Output the [x, y] coordinate of the center of the cell containing the given text.  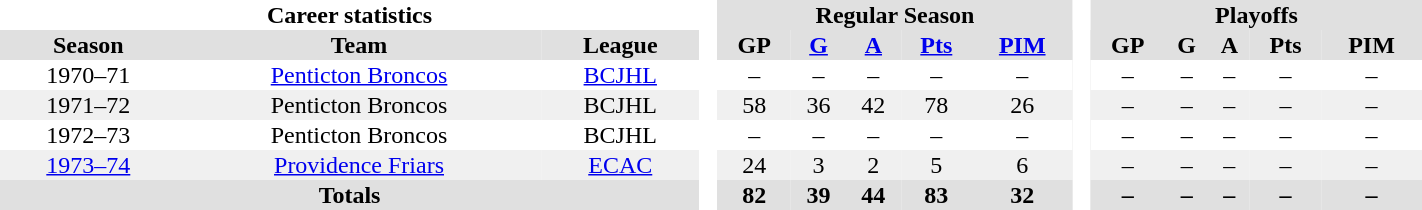
42 [874, 105]
3 [818, 165]
1970–71 [88, 75]
2 [874, 165]
82 [754, 195]
Team [360, 45]
26 [1022, 105]
Season [88, 45]
Career statistics [350, 15]
39 [818, 195]
Regular Season [894, 15]
44 [874, 195]
6 [1022, 165]
Playoffs [1256, 15]
ECAC [620, 165]
1972–73 [88, 135]
32 [1022, 195]
1971–72 [88, 105]
5 [936, 165]
24 [754, 165]
Totals [350, 195]
83 [936, 195]
78 [936, 105]
36 [818, 105]
1973–74 [88, 165]
League [620, 45]
58 [754, 105]
Providence Friars [360, 165]
